Output the [x, y] coordinate of the center of the cell containing the given text.  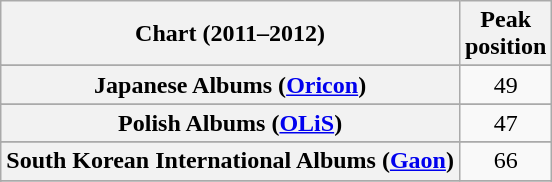
47 [505, 123]
South Korean International Albums (Gaon) [230, 161]
Peak position [505, 34]
Polish Albums (OLiS) [230, 123]
49 [505, 85]
Chart (2011–2012) [230, 34]
66 [505, 161]
Japanese Albums (Oricon) [230, 85]
